Output the (x, y) coordinate of the center of the cell containing the given text.  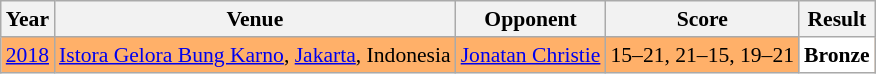
2018 (28, 55)
Result (837, 19)
Bronze (837, 55)
Year (28, 19)
Opponent (531, 19)
Istora Gelora Bung Karno, Jakarta, Indonesia (255, 55)
Score (702, 19)
Venue (255, 19)
Jonatan Christie (531, 55)
15–21, 21–15, 19–21 (702, 55)
